Detect which cell encompasses the target text, then output its (x, y) center coordinate. 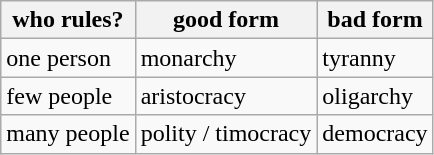
few people (68, 96)
who rules? (68, 20)
tyranny (375, 58)
democracy (375, 134)
good form (226, 20)
monarchy (226, 58)
polity / timocracy (226, 134)
oligarchy (375, 96)
one person (68, 58)
aristocracy (226, 96)
many people (68, 134)
bad form (375, 20)
